Detect which cell encompasses the target text, then output its [X, Y] center coordinate. 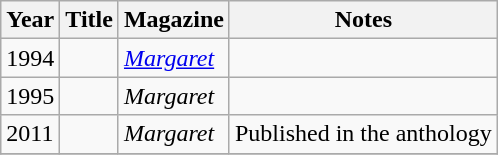
2011 [30, 134]
Notes [363, 20]
Year [30, 20]
1995 [30, 96]
1994 [30, 58]
Published in the anthology [363, 134]
Magazine [174, 20]
Title [90, 20]
